Identify which cell holds the provided text, then report its [x, y] central coordinate. 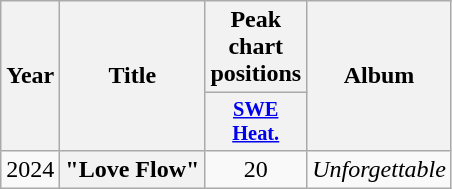
2024 [30, 169]
Title [132, 76]
Album [380, 76]
SWEHeat. [256, 122]
Unforgettable [380, 169]
Year [30, 76]
Peak chart positions [256, 47]
"Love Flow" [132, 169]
20 [256, 169]
